Return (x, y) of the center of cell containing provided text 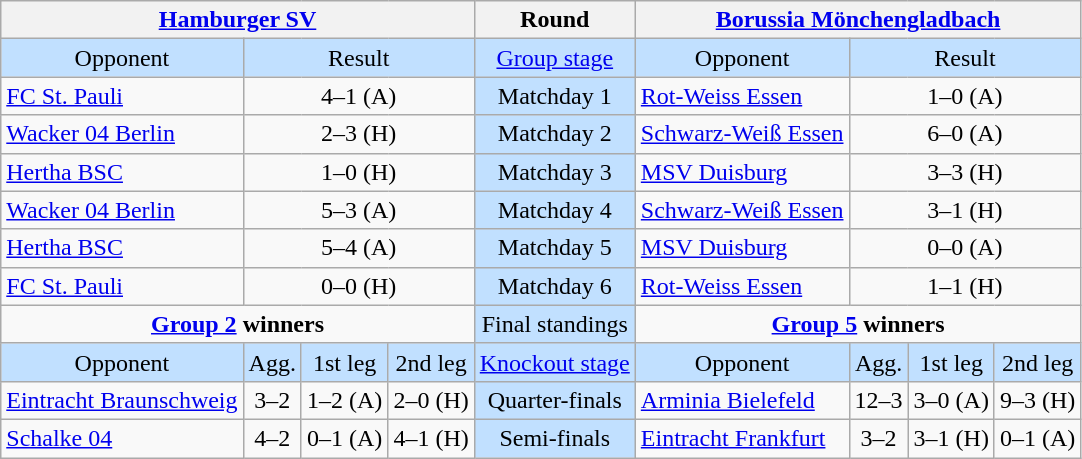
1–1 (H) (965, 286)
Round (554, 20)
Matchday 5 (554, 248)
Eintracht Braunschweig (122, 400)
2–0 (H) (431, 400)
4–2 (272, 438)
Schalke 04 (122, 438)
6–0 (A) (965, 134)
Group stage (554, 58)
Matchday 2 (554, 134)
4–1 (A) (358, 96)
5–3 (A) (358, 210)
0–0 (A) (965, 248)
1–0 (A) (965, 96)
9–3 (H) (1037, 400)
5–4 (A) (358, 248)
Semi-finals (554, 438)
Matchday 6 (554, 286)
Hamburger SV (238, 20)
4–1 (H) (431, 438)
3–3 (H) (965, 172)
2–3 (H) (358, 134)
Eintracht Frankfurt (742, 438)
1–2 (A) (344, 400)
Matchday 1 (554, 96)
0–0 (H) (358, 286)
1–0 (H) (358, 172)
Group 5 winners (858, 324)
Group 2 winners (238, 324)
3–0 (A) (951, 400)
Matchday 3 (554, 172)
Matchday 4 (554, 210)
Final standings (554, 324)
Arminia Bielefeld (742, 400)
Borussia Mönchengladbach (858, 20)
12–3 (878, 400)
Quarter-finals (554, 400)
Knockout stage (554, 362)
